Find where the given text appears and provide that cell's center as [x, y] coordinate. 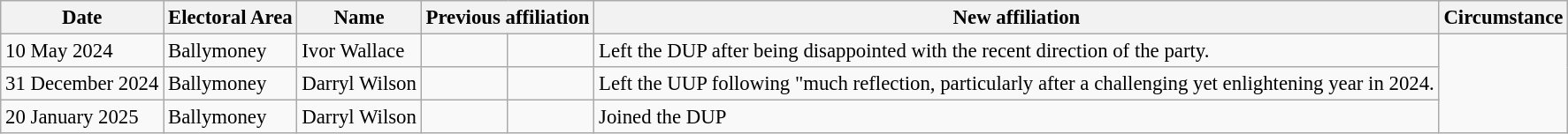
Joined the DUP [1017, 117]
Previous affiliation [508, 18]
Electoral Area [230, 18]
10 May 2024 [82, 51]
Name [359, 18]
Date [82, 18]
31 December 2024 [82, 84]
Ivor Wallace [359, 51]
New affiliation [1017, 18]
Left the UUP following "much reflection, particularly after a challenging yet enlightening year in 2024. [1017, 84]
Left the DUP after being disappointed with the recent direction of the party. [1017, 51]
20 January 2025 [82, 117]
Circumstance [1503, 18]
